Return the (X, Y) coordinate for the center point of the cell that contains the specified text.  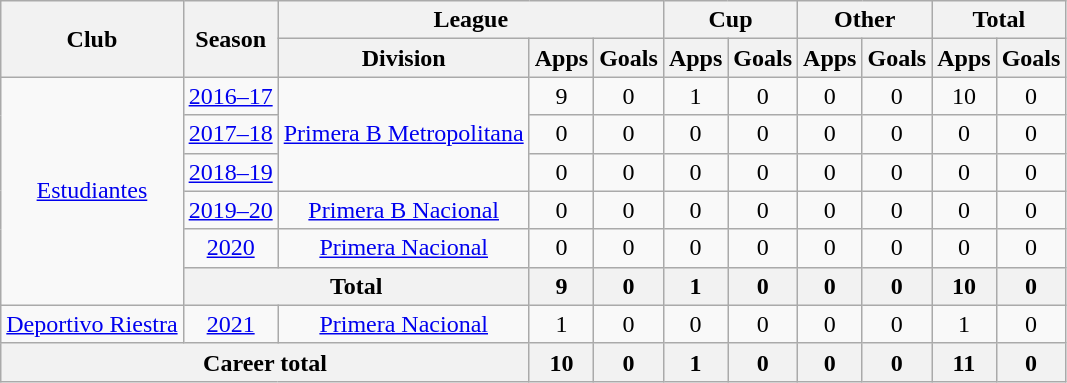
2016–17 (230, 96)
2020 (230, 248)
2018–19 (230, 172)
Club (92, 39)
2019–20 (230, 210)
Career total (265, 362)
Other (865, 20)
League (470, 20)
2017–18 (230, 134)
Season (230, 39)
Cup (730, 20)
Primera B Metropolitana (404, 134)
Estudiantes (92, 191)
11 (964, 362)
Deportivo Riestra (92, 324)
Division (404, 58)
Primera B Nacional (404, 210)
2021 (230, 324)
